Provide the (x, y) coordinate of the cell's center where the given text is located.  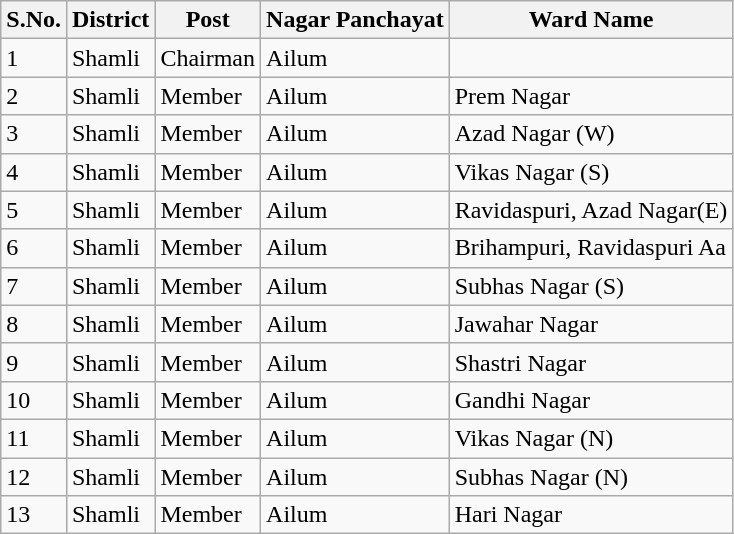
Post (208, 20)
Nagar Panchayat (356, 20)
Hari Nagar (591, 515)
2 (34, 96)
Chairman (208, 58)
Brihampuri, Ravidaspuri Aa (591, 248)
Vikas Nagar (S) (591, 172)
Ravidaspuri, Azad Nagar(E) (591, 210)
Gandhi Nagar (591, 400)
3 (34, 134)
S.No. (34, 20)
4 (34, 172)
Subhas Nagar (N) (591, 477)
Jawahar Nagar (591, 324)
13 (34, 515)
10 (34, 400)
5 (34, 210)
Shastri Nagar (591, 362)
7 (34, 286)
District (110, 20)
1 (34, 58)
Ward Name (591, 20)
Azad Nagar (W) (591, 134)
Vikas Nagar (N) (591, 438)
6 (34, 248)
8 (34, 324)
Subhas Nagar (S) (591, 286)
Prem Nagar (591, 96)
12 (34, 477)
11 (34, 438)
9 (34, 362)
